For the text-containing cell, return its midpoint in (X, Y) coordinate format. 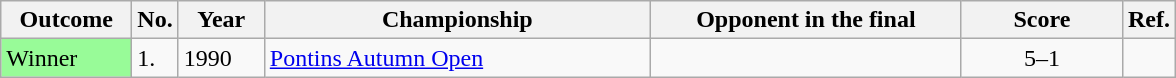
Outcome (66, 20)
Year (221, 20)
5–1 (1042, 58)
1. (155, 58)
Pontins Autumn Open (457, 58)
Score (1042, 20)
Opponent in the final (806, 20)
1990 (221, 58)
No. (155, 20)
Championship (457, 20)
Ref. (1148, 20)
Winner (66, 58)
